Determine the (X, Y) coordinate at the center of the cell enclosing the given text.  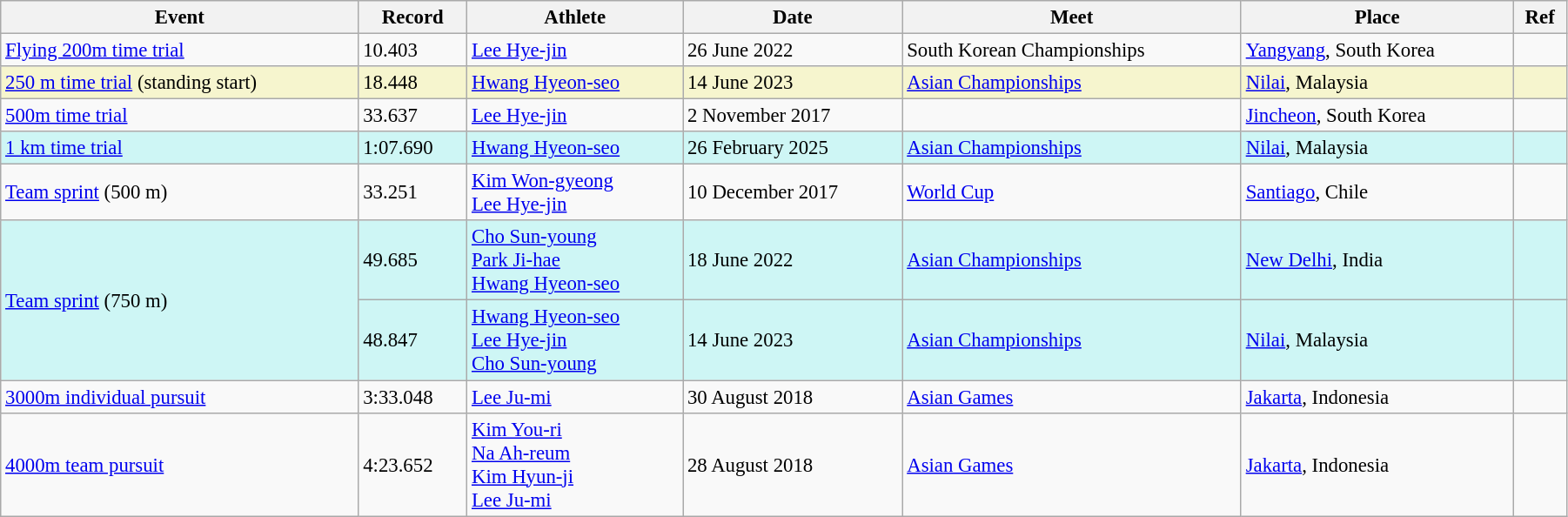
4000m team pursuit (179, 465)
Team sprint (750 m) (179, 301)
Ref (1540, 17)
10 December 2017 (793, 193)
Flying 200m time trial (179, 50)
1 km time trial (179, 148)
4:23.652 (412, 465)
33.637 (412, 116)
Cho Sun-youngPark Ji-haeHwang Hyeon-seo (575, 261)
Place (1377, 17)
World Cup (1072, 193)
Athlete (575, 17)
Yangyang, South Korea (1377, 50)
2 November 2017 (793, 116)
26 February 2025 (793, 148)
Santiago, Chile (1377, 193)
18.448 (412, 83)
500m time trial (179, 116)
Kim Won-gyeongLee Hye-jin (575, 193)
18 June 2022 (793, 261)
1:07.690 (412, 148)
30 August 2018 (793, 397)
Record (412, 17)
49.685 (412, 261)
28 August 2018 (793, 465)
Event (179, 17)
South Korean Championships (1072, 50)
New Delhi, India (1377, 261)
10.403 (412, 50)
3000m individual pursuit (179, 397)
Lee Ju-mi (575, 397)
Kim You-riNa Ah-reumKim Hyun-jiLee Ju-mi (575, 465)
Jincheon, South Korea (1377, 116)
Hwang Hyeon-seoLee Hye-jinCho Sun-young (575, 340)
Date (793, 17)
33.251 (412, 193)
3:33.048 (412, 397)
250 m time trial (standing start) (179, 83)
Team sprint (500 m) (179, 193)
Meet (1072, 17)
48.847 (412, 340)
26 June 2022 (793, 50)
